Extract the [X, Y] coordinate from the center of the cell holding the provided text.  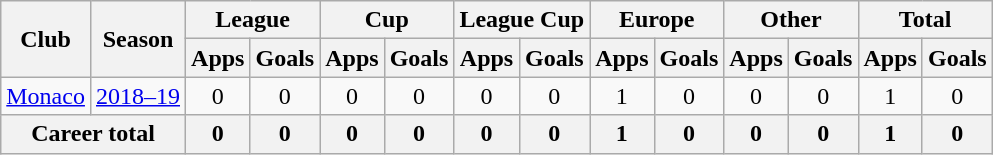
League [253, 20]
Career total [94, 134]
Monaco [46, 96]
Other [791, 20]
League Cup [522, 20]
Cup [387, 20]
Club [46, 39]
Europe [657, 20]
2018–19 [138, 96]
Season [138, 39]
Total [925, 20]
